From the cell containing the given text, extract its center point as (X, Y) coordinate. 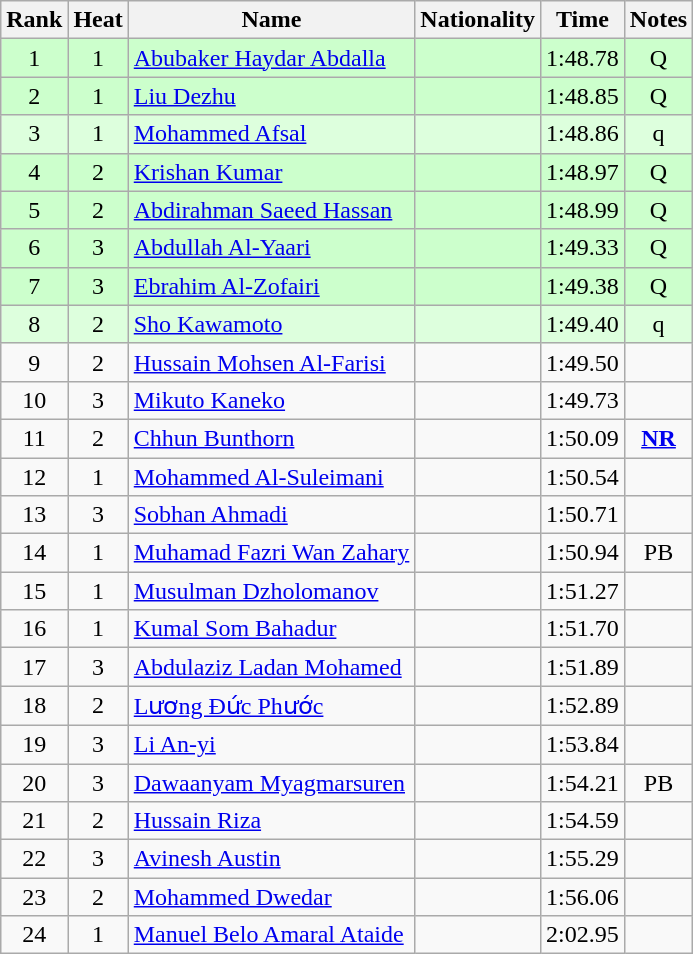
Mohammed Afsal (272, 134)
1:51.70 (583, 629)
14 (34, 553)
Abdullah Al-Yaari (272, 248)
1:50.71 (583, 515)
19 (34, 744)
Abubaker Haydar Abdalla (272, 58)
11 (34, 438)
Notes (658, 20)
Abdirahman Saeed Hassan (272, 210)
18 (34, 706)
1:49.38 (583, 286)
1:49.40 (583, 324)
Kumal Som Bahadur (272, 629)
Rank (34, 20)
16 (34, 629)
7 (34, 286)
Ebrahim Al-Zofairi (272, 286)
Avinesh Austin (272, 859)
21 (34, 821)
Mohammed Dwedar (272, 897)
20 (34, 783)
1:51.89 (583, 667)
Sobhan Ahmadi (272, 515)
1:48.99 (583, 210)
Liu Dezhu (272, 96)
1:54.21 (583, 783)
12 (34, 477)
1:52.89 (583, 706)
Mohammed Al-Suleimani (272, 477)
Name (272, 20)
Krishan Kumar (272, 172)
10 (34, 400)
Hussain Riza (272, 821)
1:51.27 (583, 591)
Li An-yi (272, 744)
Sho Kawamoto (272, 324)
Musulman Dzholomanov (272, 591)
1:50.94 (583, 553)
Lương Đức Phước (272, 706)
9 (34, 362)
Chhun Bunthorn (272, 438)
24 (34, 935)
Nationality (478, 20)
Manuel Belo Amaral Ataide (272, 935)
6 (34, 248)
1:53.84 (583, 744)
15 (34, 591)
1:56.06 (583, 897)
8 (34, 324)
Time (583, 20)
5 (34, 210)
Heat (98, 20)
1:49.73 (583, 400)
4 (34, 172)
Muhamad Fazri Wan Zahary (272, 553)
22 (34, 859)
1:50.09 (583, 438)
1:55.29 (583, 859)
1:48.85 (583, 96)
1:48.97 (583, 172)
13 (34, 515)
17 (34, 667)
1:49.50 (583, 362)
Mikuto Kaneko (272, 400)
23 (34, 897)
Abdulaziz Ladan Mohamed (272, 667)
1:48.86 (583, 134)
Dawaanyam Myagmarsuren (272, 783)
2:02.95 (583, 935)
Hussain Mohsen Al-Farisi (272, 362)
1:54.59 (583, 821)
NR (658, 438)
1:50.54 (583, 477)
1:49.33 (583, 248)
1:48.78 (583, 58)
